Provide the (x, y) coordinate of the cell's center where the given text is located.  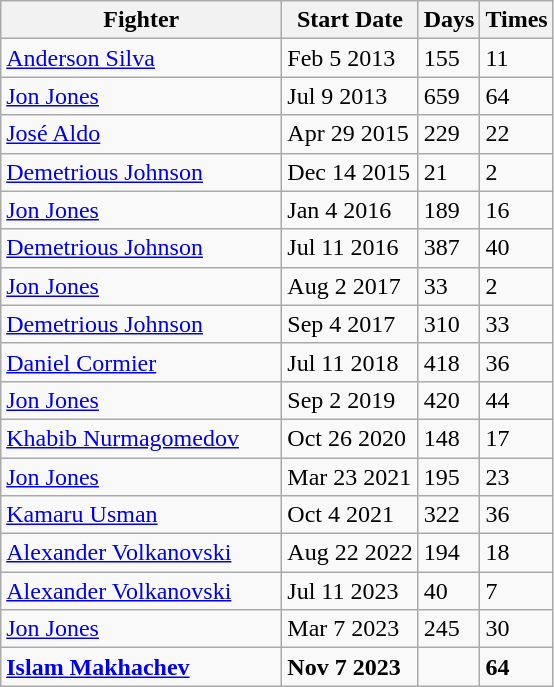
Start Date (350, 20)
Kamaru Usman (142, 515)
18 (516, 553)
Jul 9 2013 (350, 96)
Mar 7 2023 (350, 629)
Khabib Nurmagomedov (142, 438)
Anderson Silva (142, 58)
Dec 14 2015 (350, 172)
Aug 22 2022 (350, 553)
Mar 23 2021 (350, 477)
Daniel Cormier (142, 362)
Fighter (142, 20)
22 (516, 134)
7 (516, 591)
30 (516, 629)
Aug 2 2017 (350, 286)
Oct 26 2020 (350, 438)
Oct 4 2021 (350, 515)
44 (516, 400)
Jul 11 2016 (350, 248)
194 (449, 553)
322 (449, 515)
Apr 29 2015 (350, 134)
189 (449, 210)
229 (449, 134)
Islam Makhachev (142, 667)
16 (516, 210)
Feb 5 2013 (350, 58)
155 (449, 58)
148 (449, 438)
Jan 4 2016 (350, 210)
418 (449, 362)
17 (516, 438)
José Aldo (142, 134)
Nov 7 2023 (350, 667)
195 (449, 477)
310 (449, 324)
11 (516, 58)
23 (516, 477)
Jul 11 2023 (350, 591)
Jul 11 2018 (350, 362)
387 (449, 248)
Sep 2 2019 (350, 400)
Days (449, 20)
Times (516, 20)
659 (449, 96)
420 (449, 400)
245 (449, 629)
21 (449, 172)
Sep 4 2017 (350, 324)
